From the cell containing the given text, extract its center point as (x, y) coordinate. 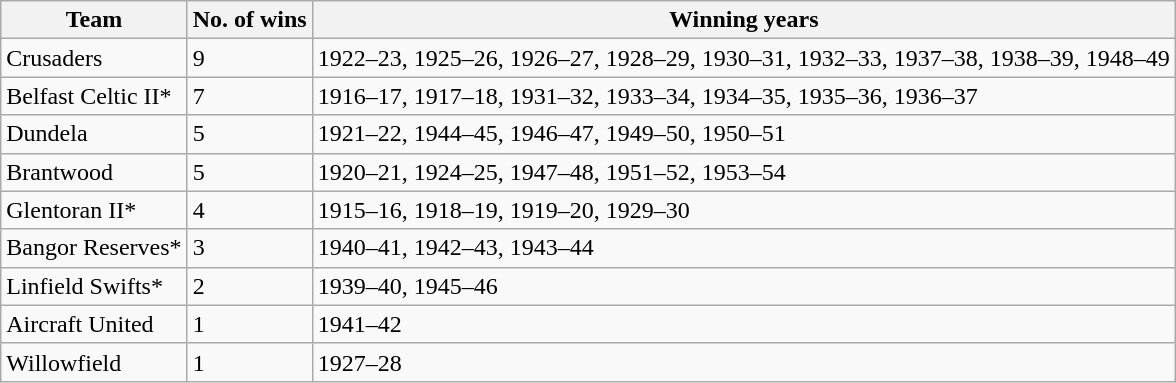
Dundela (94, 134)
1921–22, 1944–45, 1946–47, 1949–50, 1950–51 (744, 134)
Belfast Celtic II* (94, 96)
Aircraft United (94, 324)
No. of wins (250, 20)
Glentoran II* (94, 210)
4 (250, 210)
Crusaders (94, 58)
1915–16, 1918–19, 1919–20, 1929–30 (744, 210)
Bangor Reserves* (94, 248)
Team (94, 20)
1916–17, 1917–18, 1931–32, 1933–34, 1934–35, 1935–36, 1936–37 (744, 96)
1940–41, 1942–43, 1943–44 (744, 248)
3 (250, 248)
2 (250, 286)
Linfield Swifts* (94, 286)
Brantwood (94, 172)
1927–28 (744, 362)
1939–40, 1945–46 (744, 286)
9 (250, 58)
Winning years (744, 20)
1922–23, 1925–26, 1926–27, 1928–29, 1930–31, 1932–33, 1937–38, 1938–39, 1948–49 (744, 58)
7 (250, 96)
Willowfield (94, 362)
1920–21, 1924–25, 1947–48, 1951–52, 1953–54 (744, 172)
1941–42 (744, 324)
